For the text-containing cell, return its midpoint in (X, Y) coordinate format. 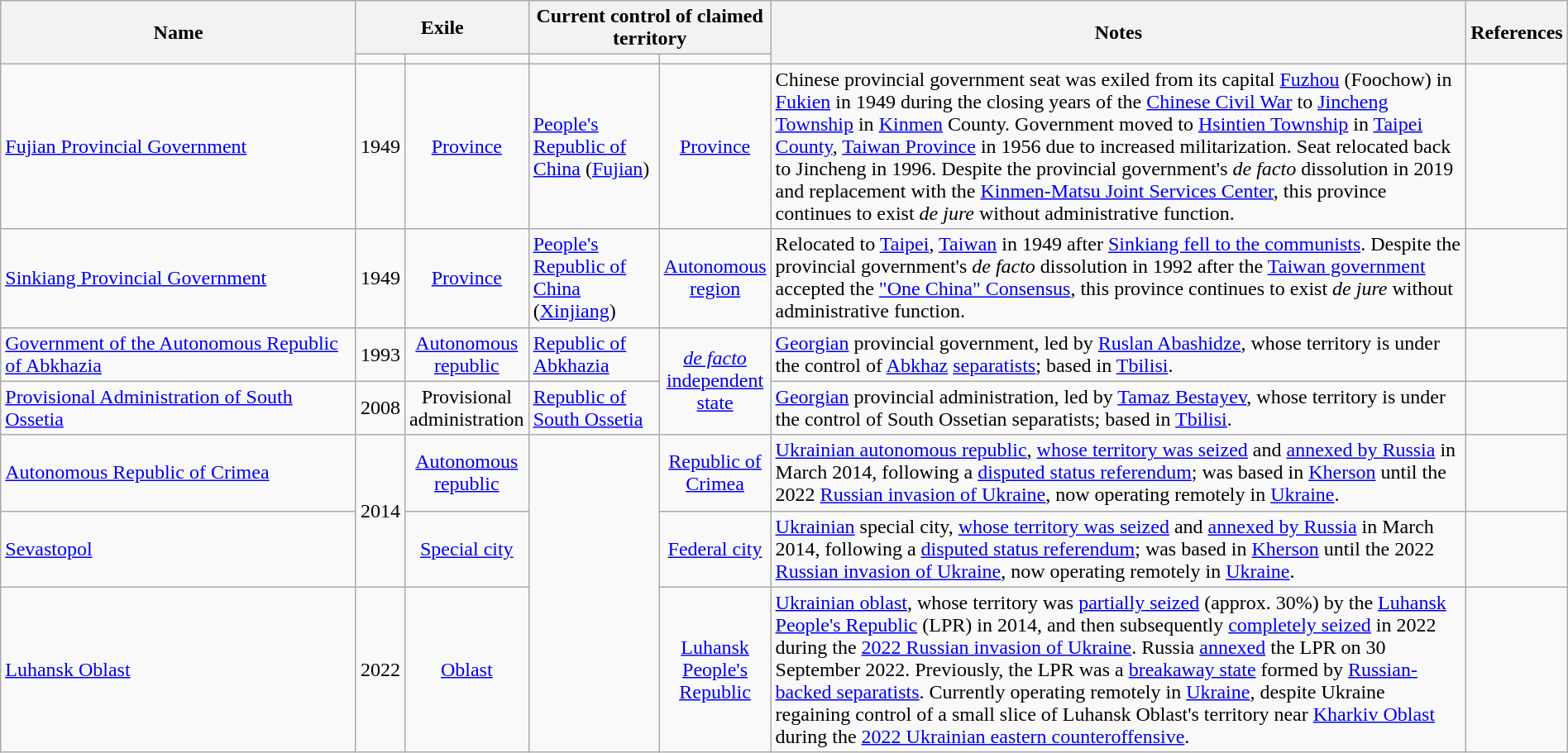
Autonomous region (715, 278)
Georgian provincial administration, led by Tamaz Bestayev, whose territory is under the control of South Ossetian separatists; based in Tbilisi. (1118, 408)
Name (179, 32)
Sevastopol (179, 549)
Autonomous Republic of Crimea (179, 473)
Special city (466, 549)
Oblast (466, 670)
2022 (380, 670)
Republic of Crimea (715, 473)
People's Republic of China (Fujian) (594, 146)
Exile (442, 28)
2014 (380, 511)
Luhansk Oblast (179, 670)
References (1517, 32)
Republic of Abkhazia (594, 354)
Sinkiang Provincial Government (179, 278)
de facto independent state (715, 381)
Federal city (715, 549)
Provisional Administration of South Ossetia (179, 408)
Current control of claimed territory (650, 28)
Republic of South Ossetia (594, 408)
Fujian Provincial Government (179, 146)
Government of the Autonomous Republic of Abkhazia (179, 354)
1993 (380, 354)
Georgian provincial government, led by Ruslan Abashidze, whose territory is under the control of Abkhaz separatists; based in Tbilisi. (1118, 354)
Luhansk People's Republic (715, 670)
People's Republic of China (Xinjiang) (594, 278)
2008 (380, 408)
Notes (1118, 32)
Provisional administration (466, 408)
